Search for the cell housing the specified text and yield its [X, Y] center coordinate. 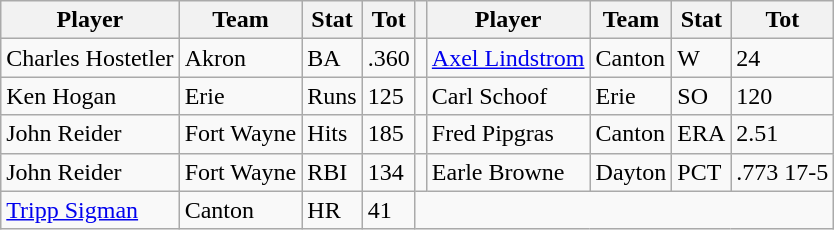
134 [388, 172]
Akron [240, 58]
RBI [332, 172]
PCT [702, 172]
.360 [388, 58]
.773 17-5 [782, 172]
SO [702, 96]
Carl Schoof [508, 96]
Axel Lindstrom [508, 58]
ERA [702, 134]
125 [388, 96]
Fred Pipgras [508, 134]
41 [388, 210]
HR [332, 210]
185 [388, 134]
BA [332, 58]
2.51 [782, 134]
Tripp Sigman [90, 210]
Ken Hogan [90, 96]
Runs [332, 96]
W [702, 58]
Earle Browne [508, 172]
Hits [332, 134]
24 [782, 58]
Dayton [631, 172]
Charles Hostetler [90, 58]
120 [782, 96]
